Search for the cell housing the specified text and yield its [x, y] center coordinate. 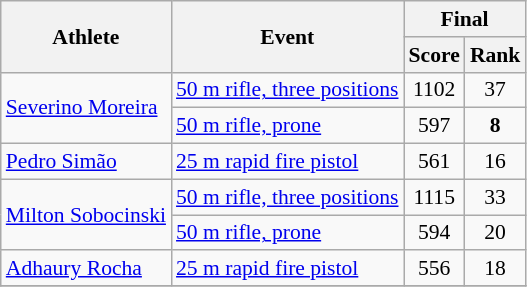
597 [434, 126]
Rank [496, 55]
561 [434, 162]
Score [434, 55]
Pedro Simão [86, 162]
556 [434, 269]
Adhaury Rocha [86, 269]
Milton Sobocinski [86, 214]
1102 [434, 90]
20 [496, 233]
594 [434, 233]
Event [288, 36]
Final [465, 19]
33 [496, 197]
18 [496, 269]
8 [496, 126]
37 [496, 90]
Athlete [86, 36]
16 [496, 162]
1115 [434, 197]
Severino Moreira [86, 108]
